Capture the cell that displays the provided text and extract its (x, y) central coordinate. 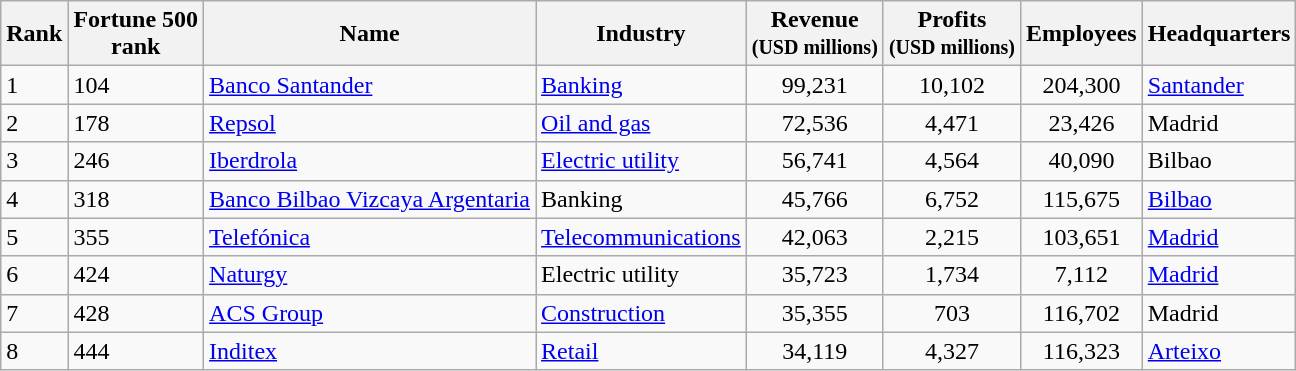
Banco Santander (370, 85)
6 (34, 275)
Name (370, 34)
Employees (1082, 34)
115,675 (1082, 199)
116,702 (1082, 313)
2 (34, 123)
428 (136, 313)
23,426 (1082, 123)
424 (136, 275)
40,090 (1082, 161)
355 (136, 237)
1,734 (952, 275)
Naturgy (370, 275)
Santander (1219, 85)
Oil and gas (642, 123)
7 (34, 313)
103,651 (1082, 237)
ACS Group (370, 313)
56,741 (814, 161)
Profits(USD millions) (952, 34)
4 (34, 199)
Headquarters (1219, 34)
116,323 (1082, 351)
444 (136, 351)
Rank (34, 34)
10,102 (952, 85)
Iberdrola (370, 161)
Telefónica (370, 237)
318 (136, 199)
4,471 (952, 123)
2,215 (952, 237)
42,063 (814, 237)
Repsol (370, 123)
1 (34, 85)
246 (136, 161)
35,723 (814, 275)
Revenue(USD millions) (814, 34)
5 (34, 237)
45,766 (814, 199)
178 (136, 123)
7,112 (1082, 275)
34,119 (814, 351)
99,231 (814, 85)
72,536 (814, 123)
204,300 (1082, 85)
8 (34, 351)
Banco Bilbao Vizcaya Argentaria (370, 199)
Telecommunications (642, 237)
Fortune 500rank (136, 34)
703 (952, 313)
104 (136, 85)
35,355 (814, 313)
6,752 (952, 199)
4,564 (952, 161)
Industry (642, 34)
Construction (642, 313)
Inditex (370, 351)
4,327 (952, 351)
3 (34, 161)
Arteixo (1219, 351)
Retail (642, 351)
